From the cell containing the given text, extract its center point as [X, Y] coordinate. 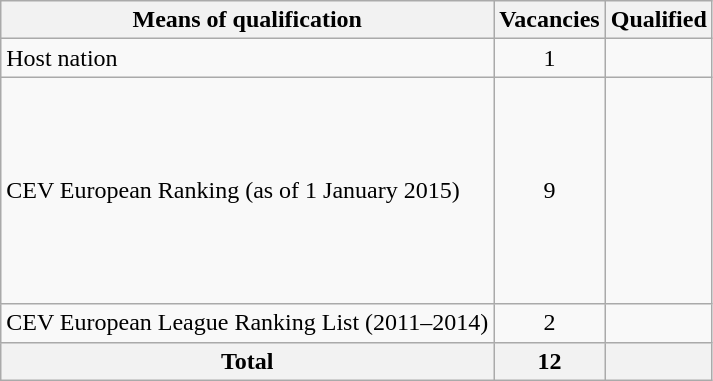
CEV European Ranking (as of 1 January 2015) [248, 190]
Means of qualification [248, 20]
2 [550, 323]
Host nation [248, 58]
Total [248, 361]
CEV European League Ranking List (2011–2014) [248, 323]
12 [550, 361]
9 [550, 190]
Vacancies [550, 20]
Qualified [658, 20]
1 [550, 58]
